Provide the [x, y] coordinate of the cell's center where the given text is located.  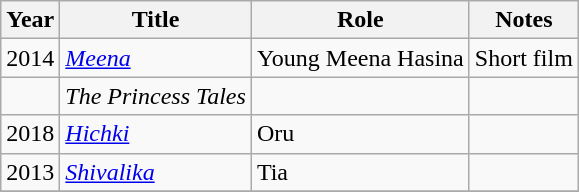
Title [156, 20]
Short film [524, 58]
Notes [524, 20]
2013 [30, 172]
Year [30, 20]
2018 [30, 134]
Shivalika [156, 172]
Hichki [156, 134]
Role [360, 20]
Young Meena Hasina [360, 58]
Meena [156, 58]
Tia [360, 172]
2014 [30, 58]
Oru [360, 134]
The Princess Tales [156, 96]
